For the text-containing cell, return its midpoint in (X, Y) coordinate format. 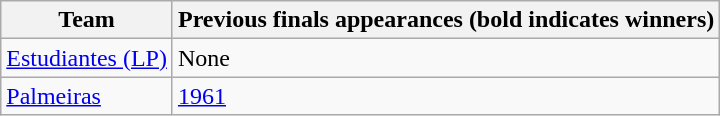
Palmeiras (87, 96)
1961 (446, 96)
Previous finals appearances (bold indicates winners) (446, 20)
Team (87, 20)
None (446, 58)
Estudiantes (LP) (87, 58)
